Scan for the cell matching the given text and deliver its (x, y) coordinate at center. 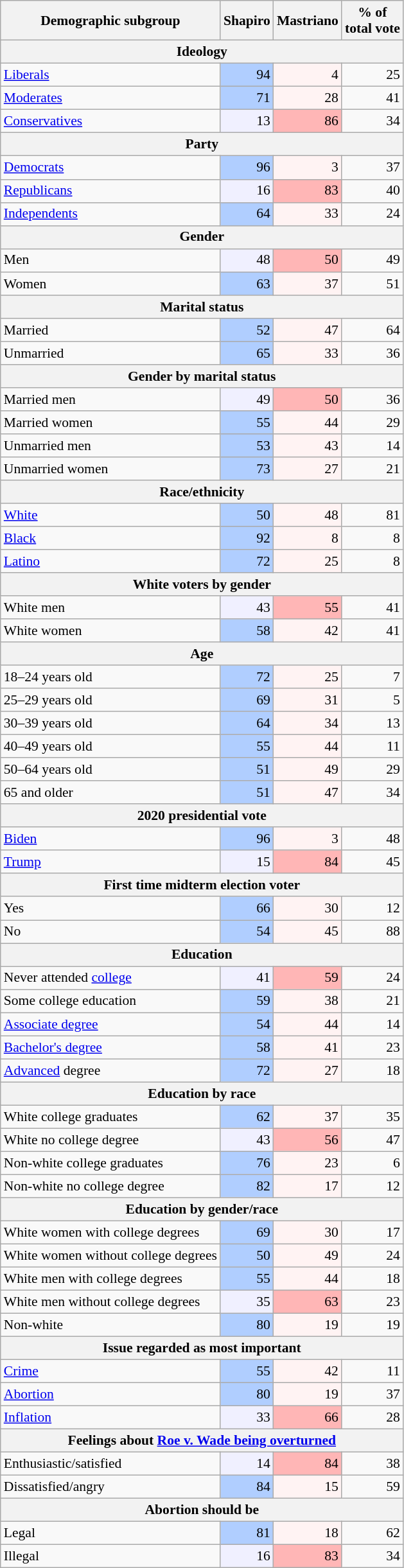
30–39 years old (110, 723)
50–64 years old (110, 770)
6 (373, 1163)
Age (202, 654)
First time midterm election voter (202, 885)
Gender (202, 237)
56 (308, 1140)
82 (247, 1186)
Inflation (110, 1418)
Non-white (110, 1325)
7 (373, 677)
Unmarried men (110, 446)
No (110, 932)
Yes (110, 909)
Latino (110, 561)
White women without college degrees (110, 1256)
Dissatisfied/angry (110, 1487)
31 (308, 700)
Bachelor's degree (110, 1047)
2020 presidential vote (202, 816)
Moderates (110, 98)
Illegal (110, 1556)
Married men (110, 399)
Republicans (110, 191)
65 and older (110, 793)
White no college degree (110, 1140)
18–24 years old (110, 677)
Legal (110, 1533)
71 (247, 98)
25–29 years old (110, 700)
Non-white no college degree (110, 1186)
% oftotal vote (373, 21)
White women with college degrees (110, 1233)
Abortion should be (202, 1510)
88 (373, 932)
Shapiro (247, 21)
White (110, 515)
Issue regarded as most important (202, 1348)
40–49 years old (110, 747)
Advanced degree (110, 1070)
Some college education (110, 1001)
Independents (110, 214)
Race/ethnicity (202, 492)
Education by gender/race (202, 1209)
Men (110, 261)
76 (247, 1163)
White women (110, 631)
Non-white college graduates (110, 1163)
White voters by gender (202, 584)
Marital status (202, 307)
Democrats (110, 168)
Education (202, 955)
Married women (110, 422)
Enthusiastic/satisfied (110, 1464)
Never attended college (110, 978)
Associate degree (110, 1024)
Black (110, 538)
52 (247, 330)
White men with college degrees (110, 1279)
Demographic subgroup (110, 21)
86 (308, 121)
White men (110, 607)
73 (247, 469)
53 (247, 446)
Biden (110, 839)
Conservatives (110, 121)
Trump (110, 862)
Gender by marital status (202, 376)
White college graduates (110, 1117)
Ideology (202, 52)
Women (110, 284)
Unmarried women (110, 469)
Crime (110, 1372)
94 (247, 75)
Unmarried (110, 353)
65 (247, 353)
White men without college degrees (110, 1302)
Liberals (110, 75)
Feelings about Roe v. Wade being overturned (202, 1441)
92 (247, 538)
5 (373, 700)
Party (202, 144)
Married (110, 330)
4 (308, 75)
Education by race (202, 1093)
Mastriano (308, 21)
40 (373, 191)
Abortion (110, 1395)
